Detect which cell encompasses the target text, then output its (X, Y) center coordinate. 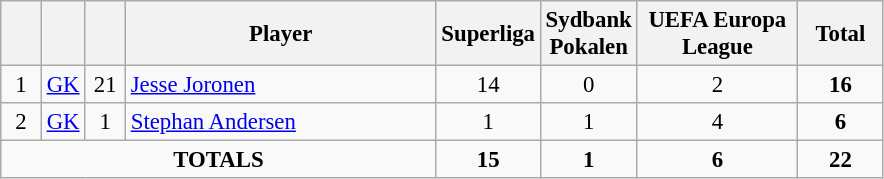
0 (588, 85)
21 (106, 85)
TOTALS (218, 160)
Sydbank Pokalen (588, 34)
22 (841, 160)
15 (488, 160)
16 (841, 85)
Player (280, 34)
Jesse Joronen (280, 85)
14 (488, 85)
Superliga (488, 34)
Stephan Andersen (280, 122)
4 (718, 122)
Total (841, 34)
UEFA Europa League (718, 34)
